For the text-containing cell, return its midpoint in (x, y) coordinate format. 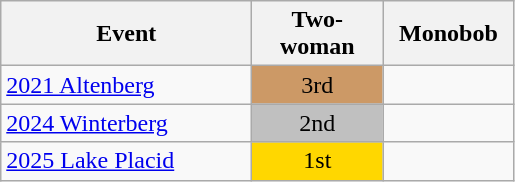
2nd (318, 123)
3rd (318, 85)
2024 Winterberg (126, 123)
2021 Altenberg (126, 85)
1st (318, 161)
2025 Lake Placid (126, 161)
Two-woman (318, 34)
Monobob (448, 34)
Event (126, 34)
